Identify which cell holds the provided text, then report its (x, y) central coordinate. 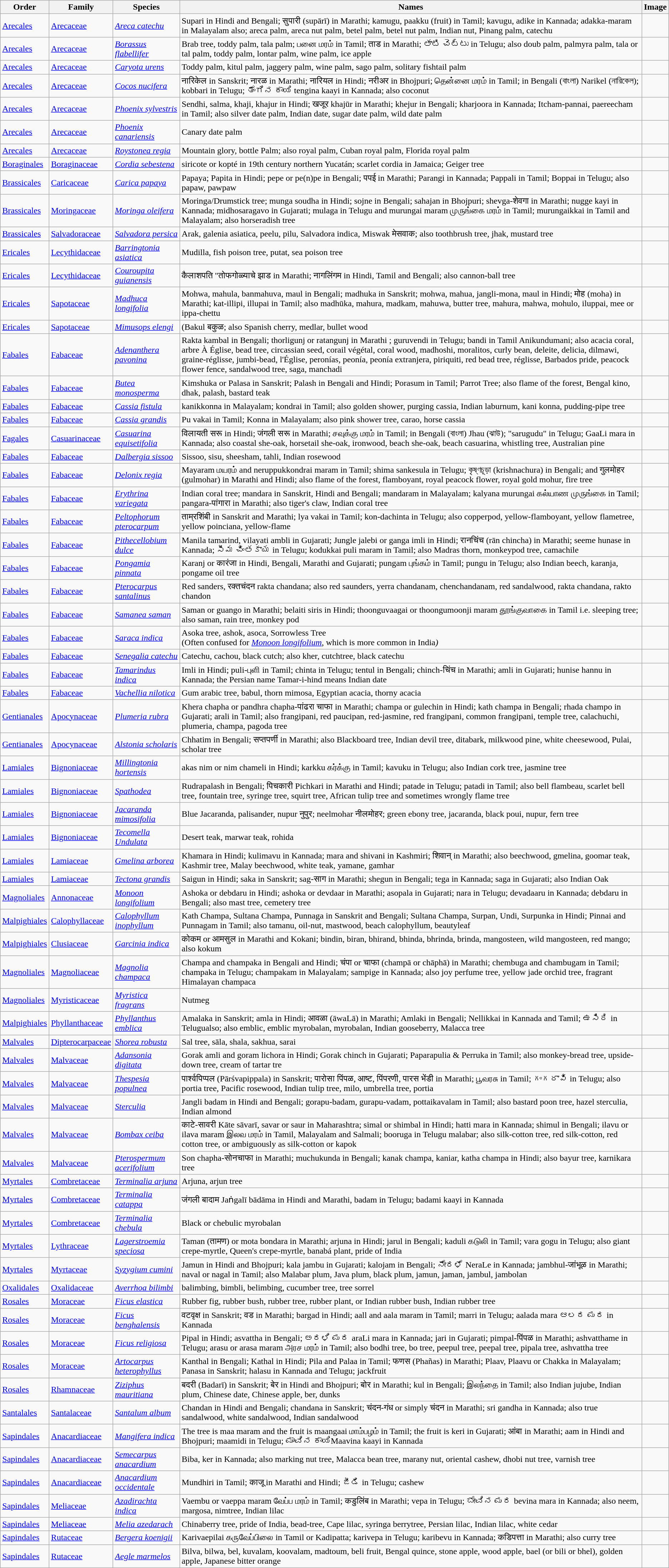
Artocarpus heterophyllus (147, 1366)
Dalbergia sissoo (147, 457)
Rubber fig, rubber bush, rubber tree, rubber plant, or Indian rubber bush, Indian rubber tree (411, 1301)
Adenanthera pavonina (147, 355)
Image (655, 7)
Biba, ker in Kannada; also marking nut tree, Malacca bean tree, marany nut, oriental cashew, dhobi nut tree, varnish tree (411, 1459)
Cassia grandis (147, 420)
Caricaceae (81, 182)
Ziziphus mauritiana (147, 1390)
Madhuca longifolia (147, 304)
Ficus benghalensis (147, 1320)
Aegle marmelos (147, 1556)
Son chapha-सोनचाफा in Marathi; muchukunda in Bengali; kanak champa, kaniar, katha champa in Hindi; also bayur tree, karnikara tree (411, 1163)
Calophyllum inophyllum (147, 920)
Mudilla, fish poison tree, putat, sea poison tree (411, 252)
Casuarinaceae (81, 438)
Santalales (25, 1413)
Carica papaya (147, 182)
Blue Jacaranda, palisander, nupur नुपुर; neelmohar नीलमोहर; green ebony tree, jacaranda, black poui, nupur, fern tree (411, 814)
Desert teak, marwar teak, rohida (411, 837)
Terminalia chebula (147, 1223)
Tecomella Undulata (147, 837)
Millingtonia hortensis (147, 767)
Phyllanthaceae (81, 1023)
Magnolia champaca (147, 972)
Arak, galenia asiatica, peelu, pilu, Salvadora indica, Miswak मेसवाक; also toothbrush tree, jhak, mustard tree (411, 234)
Syzygium cumini (147, 1269)
Fagales (25, 438)
Papaya; Papita in Hindi; pepe or pe(n)pe in Bengali; पपई in Marathi; Parangi in Kannada; Pappali in Tamil; Boppai in Telugu; also papaw, pawpaw (411, 182)
Gmelina arborea (147, 860)
Clusiaceae (81, 944)
Caryota urens (147, 67)
Samanea saman (147, 614)
Shorea robusta (147, 1042)
Lagerstroemia speciosa (147, 1246)
Pu vakai in Tamil; Konna in Malayalam; also pink shower tree, carao, horse cassia (411, 420)
Order (25, 7)
Barringtonia asiatica (147, 252)
Erythrina variegata (147, 498)
Couroupita guianensis (147, 276)
Red sanders, रक्तचंदन rakta chandana; also red saunders, yerra chandanam, chenchandanam, red sandalwood, rakta chandana, rakto chandon (411, 591)
Roystonea regia (147, 150)
Ficus religiosa (147, 1343)
kanikkonna in Malayalam; kondrai in Tamil; also golden shower, purging cassia, Indian laburnum, kani konna, pudding-pipe tree (411, 406)
Cocos nucifera (147, 86)
Asoka tree, ashok, asoca, Sorrowless Tree(Often confused for Monoon longifolium, which is more common in India) (411, 638)
Melia azedarach (147, 1524)
Santalum album (147, 1413)
Nutmeg (411, 1000)
Karivaepilai கருவேப்பிலை in Tamil or Kadipatta; karivepa in Telugu; karibevu in Kannada; कडिपत्ता in Marathi; also curry tree (411, 1538)
Mountain glory, bottle Palm; also royal palm, Cuban royal palm, Florida royal palm (411, 150)
Phoenix canariensis (147, 132)
Garcinia indica (147, 944)
जंगली बादाम Jaṅgalī bādāma in Hindi and Marathi, badam in Telugu; badami kaayi in Kannada (411, 1200)
Family (81, 7)
Tamarindus indica (147, 675)
Gum arabic tree, babul, thorn mimosa, Egyptian acacia, thorny acacia (411, 693)
Semecarpus anacardium (147, 1459)
Terminalia arjuna (147, 1181)
Thespesia populnea (147, 1083)
Karanj or कारंजा in Hindi, Bengali, Marathi and Gujarati; pungam புங்கம் in Tamil; pungu in Telugu; also Indian beech, karanja, pongame oil tree (411, 568)
Adansonia digitata (147, 1060)
Myristica fragrans (147, 1000)
Saraca indica (147, 638)
Dipterocarpaceae (81, 1042)
Sal tree, sāla, shala, sakhua, sarai (411, 1042)
(Bakul बकुळ; also Spanish cherry, medlar, bullet wood (411, 327)
balimbing, bimbli, belimbing, cucumber tree, tree sorrel (411, 1288)
Alstonia scholaris (147, 745)
Chinaberry tree, pride of India, bead-tree, Cape lilac, syringa berrytree, Persian lilac, Indian lilac, white cedar (411, 1524)
Myrtaceae (81, 1269)
Names (411, 7)
Salvadoraceae (81, 234)
Sterculia (147, 1107)
Magnoliaceae (81, 972)
Peltophorum pterocarpum (147, 522)
akas nim or nim chameli in Hindi; karkku கர்க்கு in Tamil; kavuku in Telugu; also Indian cork tree, jasmine tree (411, 767)
कोकम or आमसुल in Marathi and Kokani; bindin, biran, bhirand, bhinda, bhrinda, brinda, mangosteen, wild mangosteen, red mango; also kokum (411, 944)
Terminalia catappa (147, 1200)
Santalaceae (81, 1413)
Casuarina equisetifolia (147, 438)
Averrhoa bilimbi (147, 1288)
Annonaceae (81, 897)
Moringaceae (81, 210)
Phoenix sylvestris (147, 109)
Senegalia catechu (147, 656)
Cordia sebestena (147, 164)
Mimusops elengi (147, 327)
Azadirachta indica (147, 1505)
Saigun in Hindi; saka in Sanskrit; sag-साग in Marathi; shegun in Bengali; tega in Kannada; saga in Gujarati; also Indian Oak (411, 879)
Ficus elastica (147, 1301)
Myristicaceae (81, 1000)
Pongamia pinnata (147, 568)
Sissoo, sisu, sheesham, tahli, Indian rosewood (411, 457)
Mangifera indica (147, 1436)
कैलाशपति "तोफगोळ्याचे झाड in Marathi; नागलिंगम in Hindi, Tamil and Bengali; also cannon-ball tree (411, 276)
Spathodea (147, 791)
Tectona grandis (147, 879)
वटवृक्ष in Sanskrit; वड in Marathi; bargad in Hindi; aall and aala maram in Tamil; marri in Telugu; aalada mara ಆಲದ ಮರ in Kannada (411, 1320)
siricote or kopté in 19th century northern Yucatán; scarlet cordia in Jamaica; Geiger tree (411, 164)
Butea monosperma (147, 388)
Pithecellobium dulce (147, 544)
Jangli badam in Hindi and Bengali; gorapu-badam, gurapu-vadam, pottaikavalam in Tamil; also bastard poon tree, hazel sterculia, Indian almond (411, 1107)
Species (147, 7)
Canary date palm (411, 132)
Salvadora persica (147, 234)
Moringa oleifera (147, 210)
Oxalidaceae (81, 1288)
Arjuna, arjun tree (411, 1181)
Areca catechu (147, 26)
Delonix regia (147, 475)
Chhatim in Bengali; सप्तपर्णी in Marathi; also Blackboard tree, Indian devil tree, ditabark, milkwood pine, white cheesewood, Pulai, scholar tree (411, 745)
Phyllanthus emblica (147, 1023)
Mundhiri in Tamil; काजू in Marathi and Hindi; జీడి in Telugu; cashew (411, 1483)
Bergera koenigii (147, 1538)
Boraginaceae (81, 164)
Calophyllaceae (81, 920)
Plumeria rubra (147, 716)
Boraginales (25, 164)
Toddy palm, kitul palm, jaggery palm, wine palm, sago palm, solitary fishtail palm (411, 67)
Catechu, cachou, black cutch; also kher, cutchtree, black catechu (411, 656)
Monoon longifolium (147, 897)
Pterocarpus santalinus (147, 591)
Anacardium occidentale (147, 1483)
Pterospermum acerifolium (147, 1163)
Black or chebulic myrobalan (411, 1223)
Lythraceae (81, 1246)
Borassus flabellifer (147, 49)
Jacaranda mimosifolia (147, 814)
Bombax ceiba (147, 1135)
Rhamnaceae (81, 1390)
Vachellia nilotica (147, 693)
Cassia fistula (147, 406)
Oxalidales (25, 1288)
